Provide the [x, y] coordinate of the cell's center where the given text is located.  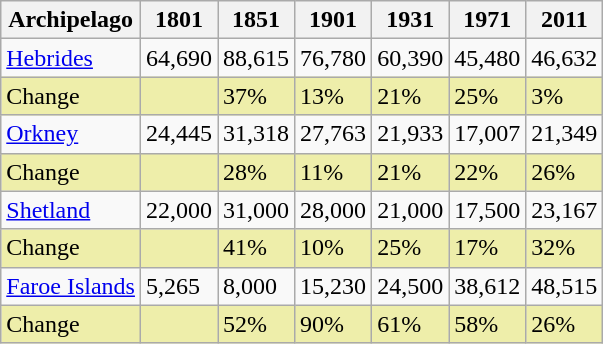
32% [564, 248]
76,780 [334, 58]
88,615 [256, 58]
15,230 [334, 286]
13% [334, 96]
22% [488, 172]
61% [410, 324]
1801 [178, 20]
17,007 [488, 134]
11% [334, 172]
24,500 [410, 286]
1931 [410, 20]
21,349 [564, 134]
17% [488, 248]
58% [488, 324]
21,000 [410, 210]
38,612 [488, 286]
60,390 [410, 58]
3% [564, 96]
48,515 [564, 286]
31,000 [256, 210]
46,632 [564, 58]
24,445 [178, 134]
Archipelago [71, 20]
45,480 [488, 58]
90% [334, 324]
28% [256, 172]
21,933 [410, 134]
Faroe Islands [71, 286]
31,318 [256, 134]
Orkney [71, 134]
10% [334, 248]
17,500 [488, 210]
Shetland [71, 210]
Hebrides [71, 58]
5,265 [178, 286]
22,000 [178, 210]
23,167 [564, 210]
41% [256, 248]
64,690 [178, 58]
1901 [334, 20]
28,000 [334, 210]
1971 [488, 20]
52% [256, 324]
37% [256, 96]
27,763 [334, 134]
1851 [256, 20]
2011 [564, 20]
8,000 [256, 286]
